Extract the [X, Y] coordinate from the center of the cell holding the provided text.  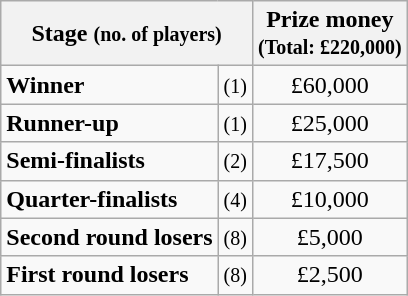
£5,000 [330, 237]
£60,000 [330, 85]
£10,000 [330, 199]
First round losers [110, 275]
£2,500 [330, 275]
£25,000 [330, 123]
Stage (no. of players) [127, 34]
Prize money(Total: £220,000) [330, 34]
Runner-up [110, 123]
(4) [235, 199]
(2) [235, 161]
Semi-finalists [110, 161]
Second round losers [110, 237]
Winner [110, 85]
Quarter-finalists [110, 199]
£17,500 [330, 161]
